Return (x, y) of the center of cell containing provided text 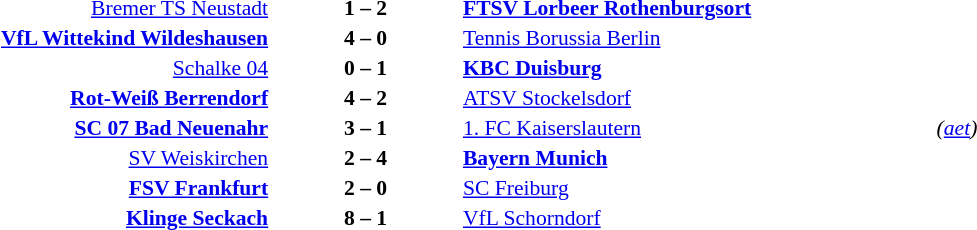
ATSV Stockelsdorf (697, 98)
4 – 2 (366, 98)
SC Freiburg (697, 188)
0 – 1 (366, 68)
1. FC Kaiserslautern (697, 128)
4 – 0 (366, 38)
2 – 4 (366, 158)
2 – 0 (366, 188)
KBC Duisburg (697, 68)
Tennis Borussia Berlin (697, 38)
3 – 1 (366, 128)
Bayern Munich (697, 158)
